Detect which cell encompasses the target text, then output its (X, Y) center coordinate. 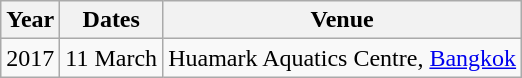
Venue (342, 20)
11 March (112, 58)
Year (30, 20)
2017 (30, 58)
Huamark Aquatics Centre, Bangkok (342, 58)
Dates (112, 20)
